Locate the cell with the specified text and output its [x, y] center coordinate. 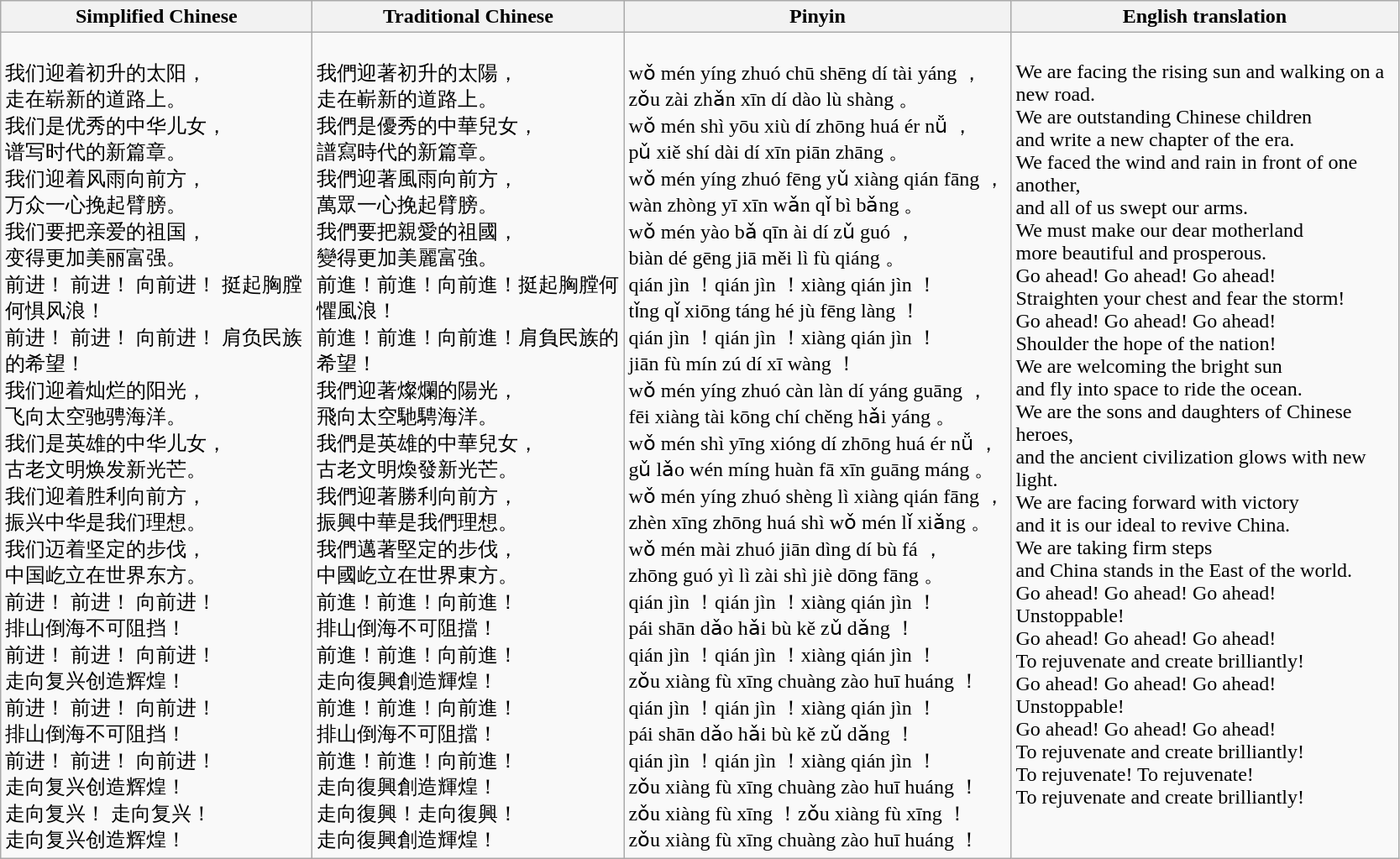
Traditional Chinese [469, 17]
English translation [1204, 17]
Simplified Chinese [156, 17]
Pinyin [818, 17]
